Return the [x, y] coordinate for the center point of the cell that contains the specified text.  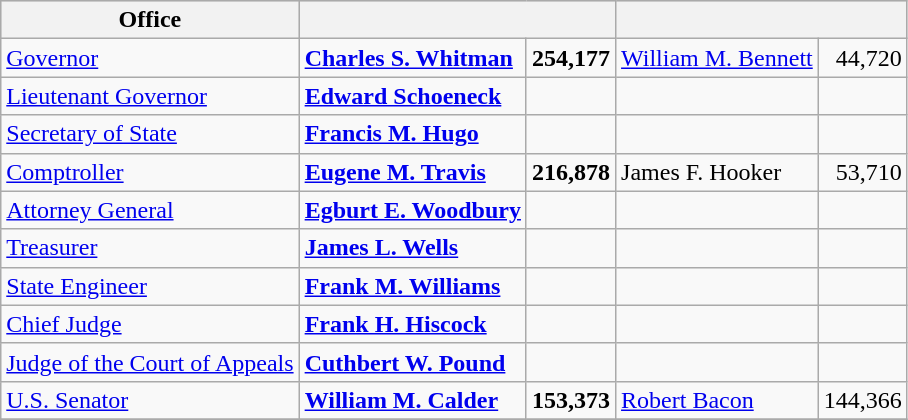
William M. Calder [412, 400]
Treasurer [150, 248]
James L. Wells [412, 248]
Frank H. Hiscock [412, 324]
144,366 [862, 400]
Eugene M. Travis [412, 172]
254,177 [570, 58]
Frank M. Williams [412, 286]
216,878 [570, 172]
Governor [150, 58]
Judge of the Court of Appeals [150, 362]
U.S. Senator [150, 400]
Comptroller [150, 172]
Chief Judge [150, 324]
Secretary of State [150, 134]
Lieutenant Governor [150, 96]
James F. Hooker [718, 172]
William M. Bennett [718, 58]
Edward Schoeneck [412, 96]
Attorney General [150, 210]
Charles S. Whitman [412, 58]
Francis M. Hugo [412, 134]
44,720 [862, 58]
Office [150, 20]
Robert Bacon [718, 400]
Cuthbert W. Pound [412, 362]
Egburt E. Woodbury [412, 210]
153,373 [570, 400]
State Engineer [150, 286]
53,710 [862, 172]
